Scan for the cell matching the given text and deliver its [X, Y] coordinate at center. 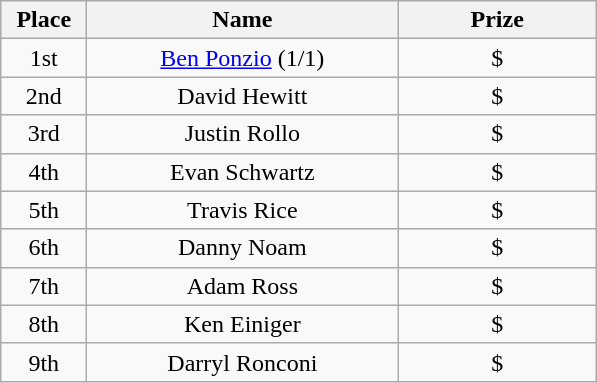
8th [44, 324]
6th [44, 248]
7th [44, 286]
Prize [498, 20]
Danny Noam [242, 248]
Ben Ponzio (1/1) [242, 58]
Ken Einiger [242, 324]
4th [44, 172]
2nd [44, 96]
Darryl Ronconi [242, 362]
Adam Ross [242, 286]
1st [44, 58]
Evan Schwartz [242, 172]
Place [44, 20]
Travis Rice [242, 210]
Justin Rollo [242, 134]
9th [44, 362]
Name [242, 20]
3rd [44, 134]
David Hewitt [242, 96]
5th [44, 210]
